Return [X, Y] of the center of cell containing provided text 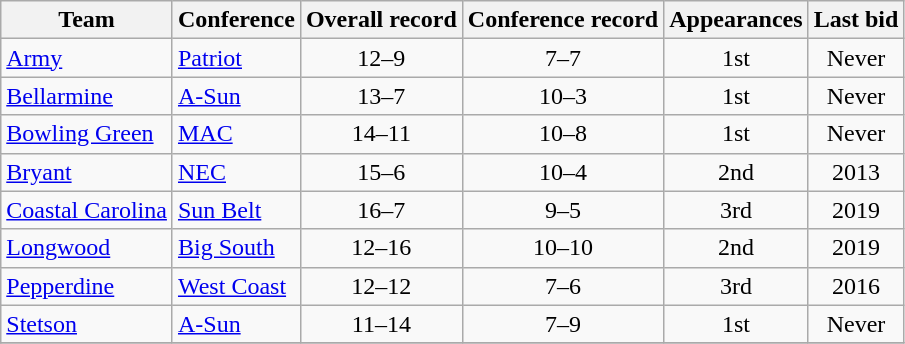
13–7 [381, 96]
Bryant [87, 172]
11–14 [381, 324]
10–8 [562, 134]
14–11 [381, 134]
Patriot [236, 58]
MAC [236, 134]
12–12 [381, 286]
10–3 [562, 96]
Longwood [87, 248]
Conference [236, 20]
16–7 [381, 210]
Appearances [736, 20]
Army [87, 58]
Stetson [87, 324]
NEC [236, 172]
Big South [236, 248]
Bellarmine [87, 96]
7–9 [562, 324]
Team [87, 20]
9–5 [562, 210]
West Coast [236, 286]
12–16 [381, 248]
Conference record [562, 20]
Coastal Carolina [87, 210]
Pepperdine [87, 286]
7–6 [562, 286]
Last bid [856, 20]
12–9 [381, 58]
2013 [856, 172]
10–4 [562, 172]
Sun Belt [236, 210]
2016 [856, 286]
Overall record [381, 20]
10–10 [562, 248]
7–7 [562, 58]
15–6 [381, 172]
Bowling Green [87, 134]
